Capture the cell that displays the provided text and extract its [X, Y] central coordinate. 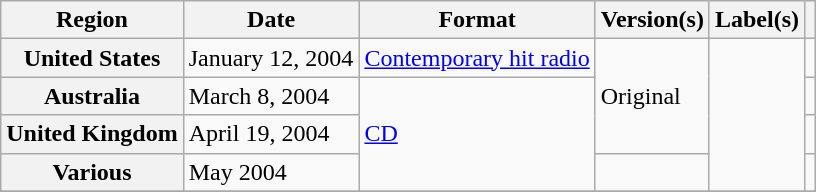
Format [477, 20]
Various [92, 172]
Date [271, 20]
United Kingdom [92, 134]
CD [477, 134]
United States [92, 58]
Region [92, 20]
Original [652, 96]
May 2004 [271, 172]
Australia [92, 96]
Version(s) [652, 20]
January 12, 2004 [271, 58]
Contemporary hit radio [477, 58]
March 8, 2004 [271, 96]
Label(s) [756, 20]
April 19, 2004 [271, 134]
